Pinpoint the cell where the given text exists, returning its [x, y] midpoint coordinate. 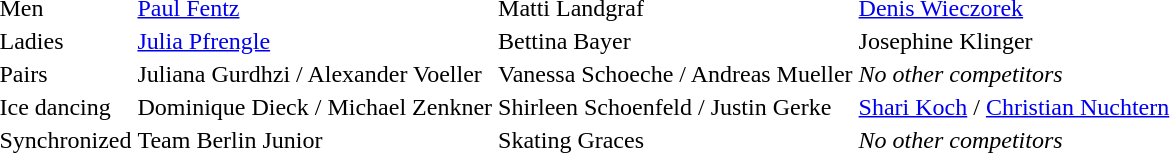
Juliana Gurdhzi / Alexander Voeller [315, 74]
Julia Pfrengle [315, 41]
Dominique Dieck / Michael Zenkner [315, 107]
Bettina Bayer [676, 41]
Vanessa Schoeche / Andreas Mueller [676, 74]
Shirleen Schoenfeld / Justin Gerke [676, 107]
